Identify which cell holds the provided text, then report its (X, Y) central coordinate. 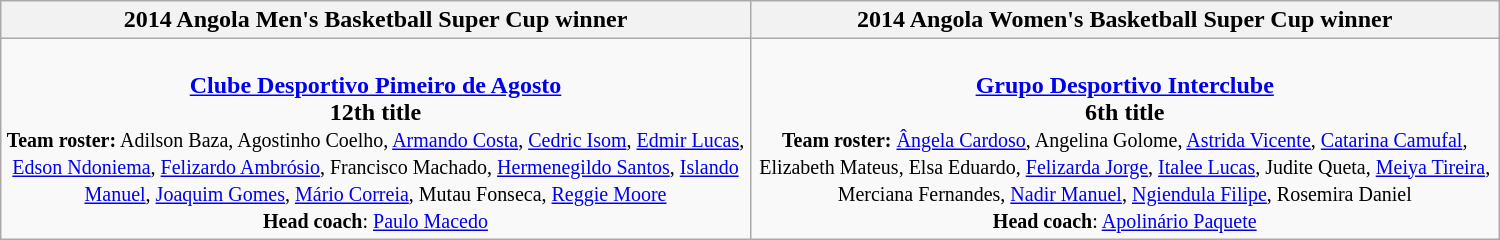
2014 Angola Women's Basketball Super Cup winner (1124, 20)
2014 Angola Men's Basketball Super Cup winner (376, 20)
